Search for the cell housing the specified text and yield its (X, Y) center coordinate. 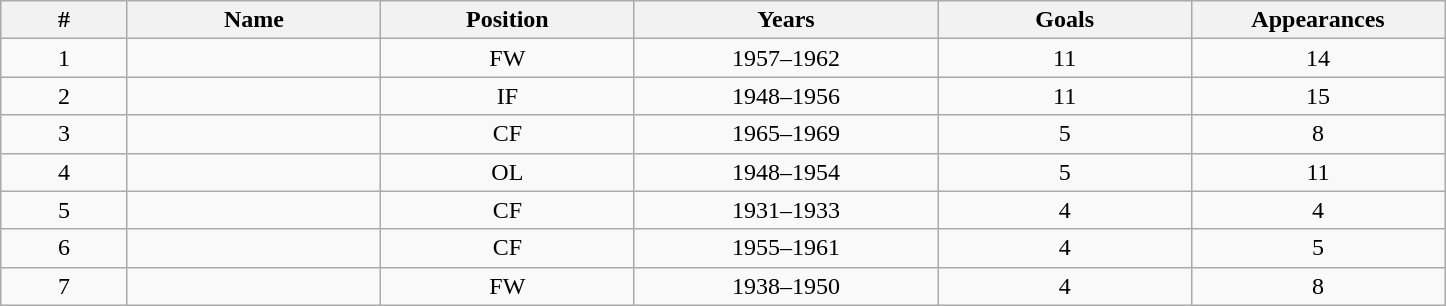
Appearances (1318, 20)
6 (64, 248)
1 (64, 58)
1955–1961 (786, 248)
1965–1969 (786, 134)
1957–1962 (786, 58)
IF (508, 96)
Position (508, 20)
7 (64, 286)
1948–1954 (786, 172)
Years (786, 20)
# (64, 20)
3 (64, 134)
1931–1933 (786, 210)
OL (508, 172)
1948–1956 (786, 96)
Name (254, 20)
1938–1950 (786, 286)
15 (1318, 96)
Goals (1064, 20)
2 (64, 96)
14 (1318, 58)
